Determine the (x, y) coordinate at the center of the cell enclosing the given text.  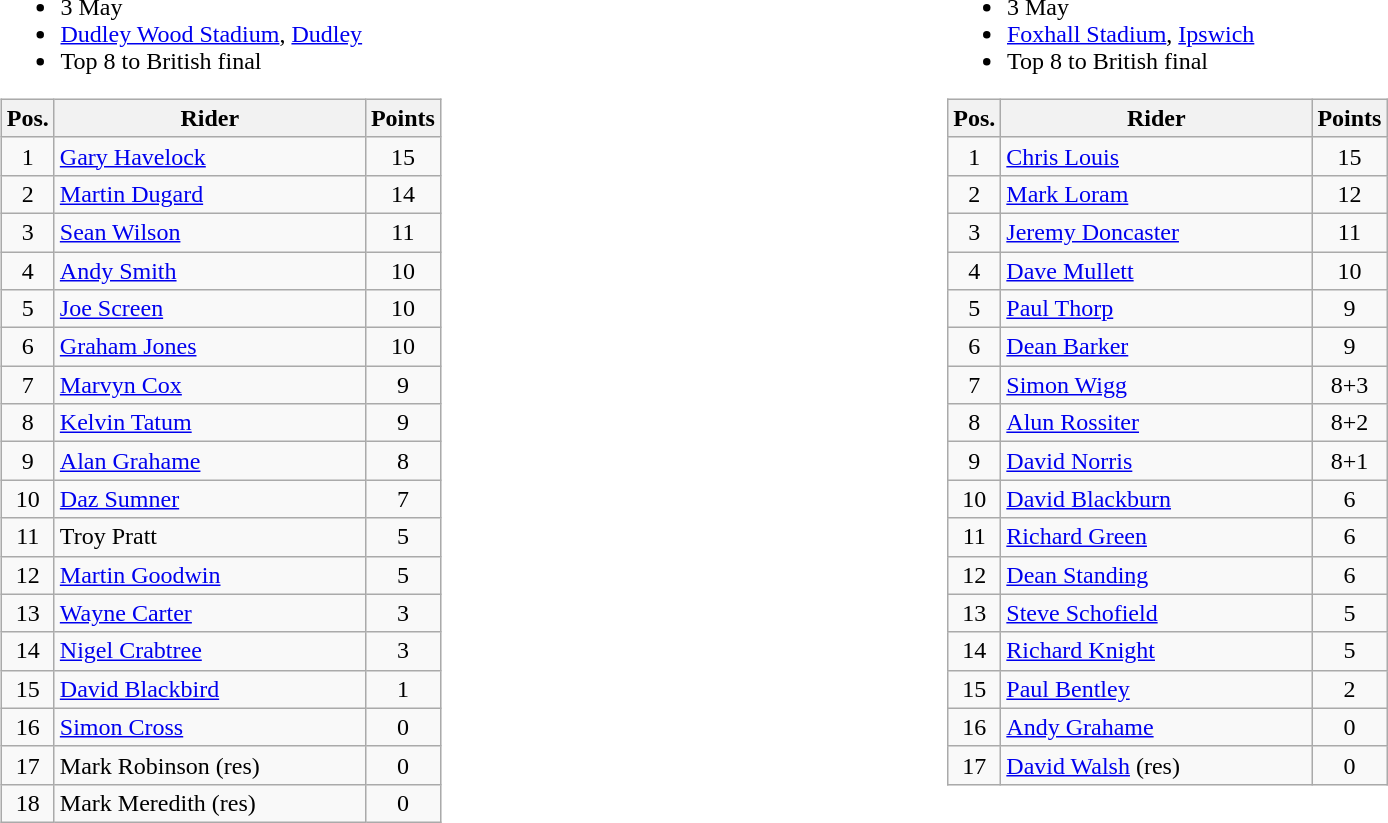
8+2 (1350, 423)
Martin Dugard (210, 194)
Andy Grahame (1156, 727)
Joe Screen (210, 309)
Steve Schofield (1156, 613)
Richard Green (1156, 537)
Sean Wilson (210, 232)
David Norris (1156, 461)
Marvyn Cox (210, 385)
Gary Havelock (210, 156)
Martin Goodwin (210, 575)
Simon Wigg (1156, 385)
Paul Thorp (1156, 309)
Dean Standing (1156, 575)
Mark Meredith (res) (210, 803)
Daz Sumner (210, 499)
David Walsh (res) (1156, 765)
Dean Barker (1156, 347)
8+3 (1350, 385)
Dave Mullett (1156, 271)
Alun Rossiter (1156, 423)
Chris Louis (1156, 156)
Troy Pratt (210, 537)
18 (28, 803)
Andy Smith (210, 271)
Wayne Carter (210, 613)
Paul Bentley (1156, 689)
Simon Cross (210, 727)
Mark Loram (1156, 194)
David Blackburn (1156, 499)
Alan Grahame (210, 461)
Nigel Crabtree (210, 651)
Kelvin Tatum (210, 423)
Mark Robinson (res) (210, 765)
Jeremy Doncaster (1156, 232)
David Blackbird (210, 689)
Richard Knight (1156, 651)
8+1 (1350, 461)
Graham Jones (210, 347)
